Provide the [X, Y] coordinate of the cell's center where the given text is located.  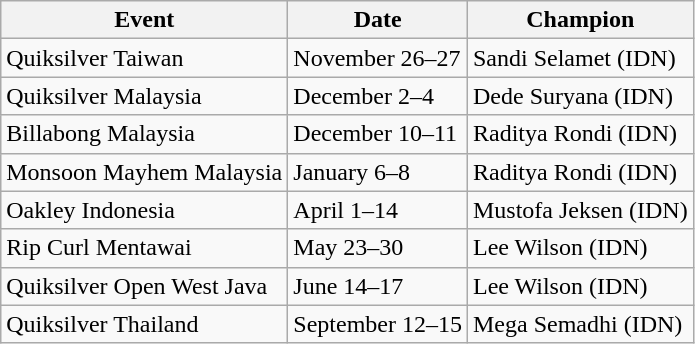
December 2–4 [378, 96]
Dede Suryana (IDN) [580, 96]
Date [378, 20]
Mustofa Jeksen (IDN) [580, 210]
September 12–15 [378, 324]
Champion [580, 20]
Oakley Indonesia [144, 210]
Rip Curl Mentawai [144, 248]
June 14–17 [378, 286]
May 23–30 [378, 248]
Event [144, 20]
Sandi Selamet (IDN) [580, 58]
Quiksilver Open West Java [144, 286]
Billabong Malaysia [144, 134]
Quiksilver Thailand [144, 324]
Monsoon Mayhem Malaysia [144, 172]
April 1–14 [378, 210]
November 26–27 [378, 58]
Quiksilver Malaysia [144, 96]
Quiksilver Taiwan [144, 58]
December 10–11 [378, 134]
January 6–8 [378, 172]
Mega Semadhi (IDN) [580, 324]
